Extract the [x, y] coordinate from the center of the cell holding the provided text.  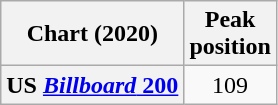
109 [230, 85]
Peakposition [230, 34]
Chart (2020) [92, 34]
US Billboard 200 [92, 85]
